Provide the (X, Y) coordinate of the cell's center where the given text is located.  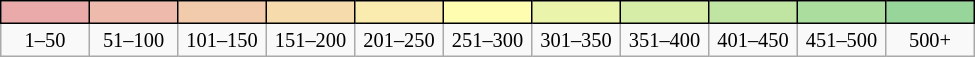
151–200 (310, 40)
201–250 (399, 40)
1–50 (45, 40)
451–500 (841, 40)
301–350 (576, 40)
251–300 (487, 40)
401–450 (753, 40)
51–100 (133, 40)
351–400 (664, 40)
101–150 (222, 40)
500+ (930, 40)
